Return the [x, y] coordinate for the center point of the cell that contains the specified text.  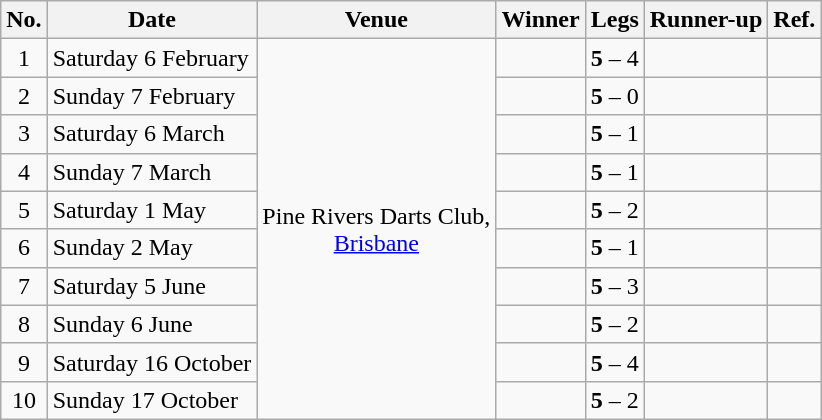
2 [24, 96]
9 [24, 362]
7 [24, 286]
Saturday 6 February [152, 58]
Sunday 7 February [152, 96]
Saturday 1 May [152, 210]
Sunday 2 May [152, 248]
Saturday 6 March [152, 134]
Sunday 17 October [152, 400]
No. [24, 20]
Legs [614, 20]
6 [24, 248]
10 [24, 400]
Sunday 7 March [152, 172]
3 [24, 134]
Saturday 5 June [152, 286]
Venue [376, 20]
8 [24, 324]
5 – 0 [614, 96]
Runner-up [706, 20]
Winner [540, 20]
Saturday 16 October [152, 362]
Sunday 6 June [152, 324]
5 [24, 210]
Pine Rivers Darts Club, Brisbane [376, 230]
5 – 3 [614, 286]
Date [152, 20]
Ref. [794, 20]
4 [24, 172]
1 [24, 58]
